Extract the [x, y] coordinate from the center of the cell holding the provided text.  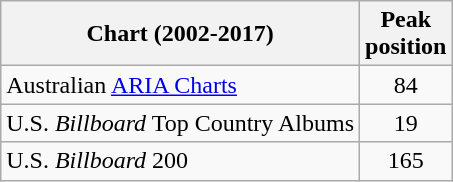
U.S. Billboard 200 [180, 161]
Chart (2002-2017) [180, 34]
19 [406, 123]
U.S. Billboard Top Country Albums [180, 123]
165 [406, 161]
Australian ARIA Charts [180, 85]
Peakposition [406, 34]
84 [406, 85]
